Determine the [x, y] coordinate at the center of the cell enclosing the given text.  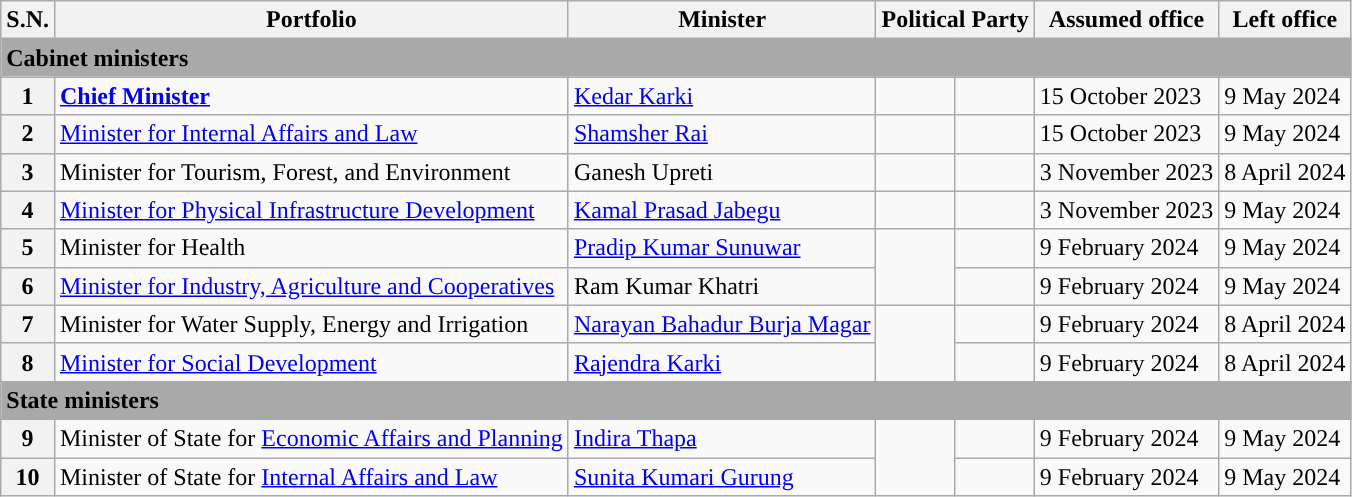
Ganesh Upreti [722, 172]
Narayan Bahadur Burja Magar [722, 324]
S.N. [28, 20]
7 [28, 324]
Minister for Health [311, 248]
Chief Minister [311, 96]
10 [28, 477]
State ministers [676, 400]
Kedar Karki [722, 96]
Minister of State for Economic Affairs and Planning [311, 438]
Minister of State for Internal Affairs and Law [311, 477]
Political Party [955, 20]
Shamsher Rai [722, 134]
Cabinet ministers [676, 58]
Ram Kumar Khatri [722, 286]
Indira Thapa [722, 438]
Rajendra Karki [722, 362]
Minister for Internal Affairs and Law [311, 134]
Kamal Prasad Jabegu [722, 210]
Assumed office [1126, 20]
Minister for Social Development [311, 362]
Minister for Tourism, Forest, and Environment [311, 172]
Minister [722, 20]
Pradip Kumar Sunuwar [722, 248]
Minister for Industry, Agriculture and Cooperatives [311, 286]
Minister for Physical Infrastructure Development [311, 210]
Portfolio [311, 20]
4 [28, 210]
Minister for Water Supply, Energy and Irrigation [311, 324]
Sunita Kumari Gurung [722, 477]
3 [28, 172]
2 [28, 134]
8 [28, 362]
1 [28, 96]
5 [28, 248]
Left office [1285, 20]
6 [28, 286]
9 [28, 438]
